Determine the (X, Y) coordinate at the center of the cell enclosing the given text.  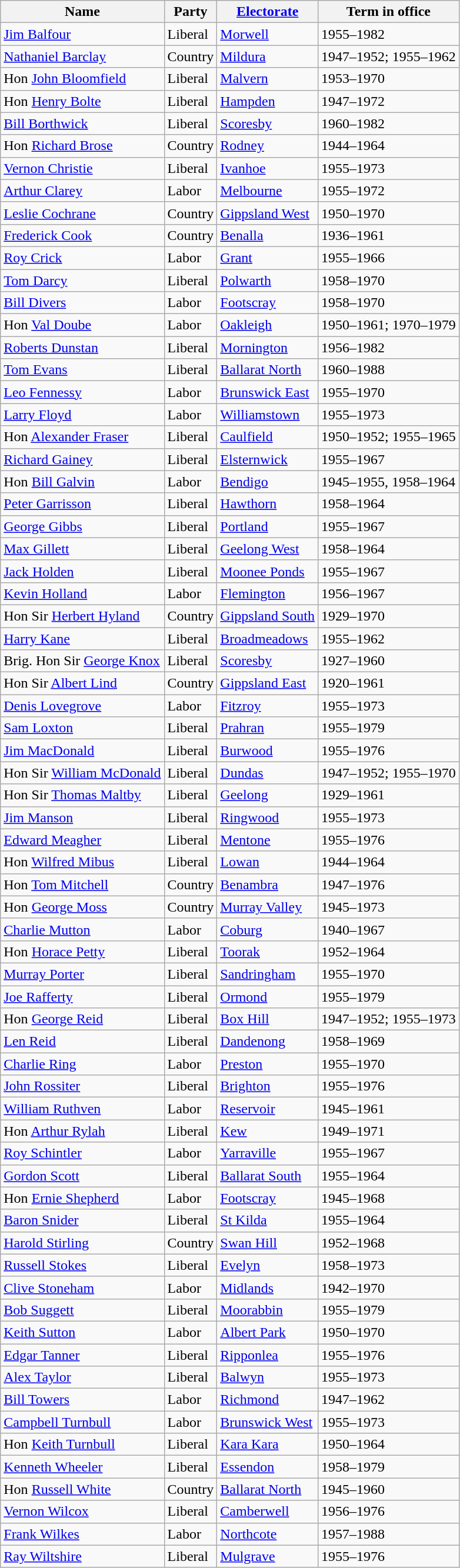
Dandenong (268, 1042)
1945–1961 (389, 1109)
Murray Porter (82, 974)
Brighton (268, 1086)
Lowan (268, 862)
Jack Holden (82, 571)
Hon George Reid (82, 1019)
Jim Manson (82, 818)
1947–1972 (389, 101)
1945–1960 (389, 1489)
Sandringham (268, 974)
1945–1968 (389, 1198)
Hawthorn (268, 504)
Brig. Hon Sir George Knox (82, 661)
Hon Alexander Fraser (82, 437)
1950–1952; 1955–1965 (389, 437)
Bill Divers (82, 303)
1920–1961 (389, 683)
Benambra (268, 885)
Harold Stirling (82, 1243)
Hon Bill Galvin (82, 482)
Ringwood (268, 818)
Brunswick West (268, 1422)
Hon Sir Thomas Maltby (82, 795)
1950–1961; 1970–1979 (389, 325)
Alex Taylor (82, 1377)
Joe Rafferty (82, 997)
1949–1971 (389, 1131)
John Rossiter (82, 1086)
Max Gillett (82, 549)
Morwell (268, 34)
1957–1988 (389, 1534)
Portland (268, 526)
Hon Ernie Shepherd (82, 1198)
Hon Arthur Rylah (82, 1131)
Denis Lovegrove (82, 706)
Toorak (268, 952)
Box Hill (268, 1019)
1960–1988 (389, 370)
Roberts Dunstan (82, 348)
Grant (268, 258)
Nathaniel Barclay (82, 56)
Keith Sutton (82, 1332)
Malvern (268, 79)
Bill Towers (82, 1400)
Gippsland West (268, 213)
Edward Meagher (82, 840)
Williamstown (268, 415)
Electorate (268, 12)
Hon Richard Brose (82, 146)
Geelong West (268, 549)
Hon Tom Mitchell (82, 885)
Peter Garrisson (82, 504)
1947–1952; 1955–1973 (389, 1019)
Dundas (268, 773)
Hon Sir Herbert Hyland (82, 616)
Benalla (268, 235)
Jim Balfour (82, 34)
Elsternwick (268, 459)
Mildura (268, 56)
Caulfield (268, 437)
Richmond (268, 1400)
Baron Snider (82, 1220)
Camberwell (268, 1512)
1936–1961 (389, 235)
1929–1970 (389, 616)
Kara Kara (268, 1444)
Preston (268, 1064)
Polwarth (268, 281)
Bill Borthwick (82, 124)
1955–1982 (389, 34)
Len Reid (82, 1042)
1955–1962 (389, 638)
1947–1952; 1955–1970 (389, 773)
Hon Horace Petty (82, 952)
Hon John Bloomfield (82, 79)
Prahran (268, 728)
Kenneth Wheeler (82, 1467)
1958–1979 (389, 1467)
Hon George Moss (82, 907)
Burwood (268, 750)
1945–1973 (389, 907)
Arthur Clarey (82, 191)
1956–1982 (389, 348)
1958–1969 (389, 1042)
1947–1962 (389, 1400)
Leslie Cochrane (82, 213)
Harry Kane (82, 638)
1958–1973 (389, 1265)
Ray Wiltshire (82, 1556)
Bendigo (268, 482)
Hon Henry Bolte (82, 101)
Roy Schintler (82, 1153)
Campbell Turnbull (82, 1422)
Leo Fennessy (82, 392)
Vernon Christie (82, 168)
Balwyn (268, 1377)
1945–1955, 1958–1964 (389, 482)
Oakleigh (268, 325)
Term in office (389, 12)
Frank Wilkes (82, 1534)
1947–1976 (389, 885)
Essendon (268, 1467)
Ripponlea (268, 1355)
1955–1972 (389, 191)
Mornington (268, 348)
Evelyn (268, 1265)
1956–1967 (389, 593)
Charlie Mutton (82, 929)
1952–1964 (389, 952)
Larry Floyd (82, 415)
Swan Hill (268, 1243)
George Gibbs (82, 526)
1955–1966 (389, 258)
Tom Darcy (82, 281)
Albert Park (268, 1332)
Fitzroy (268, 706)
Hon Russell White (82, 1489)
Party (191, 12)
Hon Val Doube (82, 325)
Hon Sir Albert Lind (82, 683)
Hon Wilfred Mibus (82, 862)
1952–1968 (389, 1243)
Richard Gainey (82, 459)
Ballarat South (268, 1176)
Hampden (268, 101)
Ivanhoe (268, 168)
Yarraville (268, 1153)
Roy Crick (82, 258)
Vernon Wilcox (82, 1512)
Sam Loxton (82, 728)
Gordon Scott (82, 1176)
Charlie Ring (82, 1064)
Broadmeadows (268, 638)
Brunswick East (268, 392)
1960–1982 (389, 124)
St Kilda (268, 1220)
Midlands (268, 1287)
Frederick Cook (82, 235)
1940–1967 (389, 929)
Edgar Tanner (82, 1355)
1950–1964 (389, 1444)
Moonee Ponds (268, 571)
Mentone (268, 840)
Jim MacDonald (82, 750)
Ormond (268, 997)
Northcote (268, 1534)
Hon Keith Turnbull (82, 1444)
Flemington (268, 593)
1953–1970 (389, 79)
Moorabbin (268, 1310)
Mulgrave (268, 1556)
Hon Sir William McDonald (82, 773)
1956–1976 (389, 1512)
Rodney (268, 146)
1947–1952; 1955–1962 (389, 56)
Gippsland East (268, 683)
1942–1970 (389, 1287)
Reservoir (268, 1109)
Clive Stoneham (82, 1287)
Bob Suggett (82, 1310)
Melbourne (268, 191)
Murray Valley (268, 907)
1927–1960 (389, 661)
Name (82, 12)
Coburg (268, 929)
1929–1961 (389, 795)
Tom Evans (82, 370)
Kew (268, 1131)
Russell Stokes (82, 1265)
Kevin Holland (82, 593)
Geelong (268, 795)
Gippsland South (268, 616)
William Ruthven (82, 1109)
